Search for the cell housing the specified text and yield its [X, Y] center coordinate. 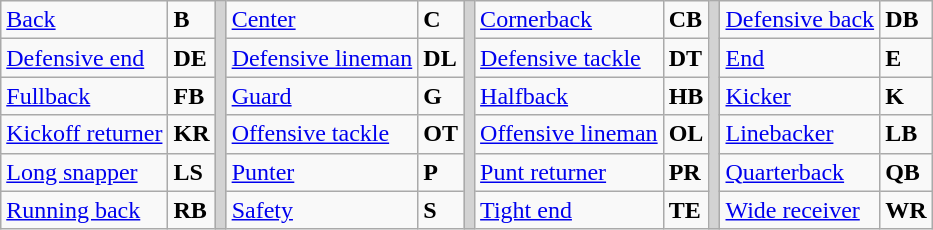
Punt returner [570, 172]
G [441, 96]
Defensive tackle [570, 58]
B [192, 20]
Fullback [84, 96]
DT [686, 58]
WR [906, 210]
Kickoff returner [84, 134]
RB [192, 210]
FB [192, 96]
Guard [322, 96]
Tight end [570, 210]
QB [906, 172]
OT [441, 134]
Linebacker [800, 134]
DB [906, 20]
Back [84, 20]
S [441, 210]
TE [686, 210]
Kicker [800, 96]
Defensive end [84, 58]
Wide receiver [800, 210]
Quarterback [800, 172]
KR [192, 134]
Punter [322, 172]
LS [192, 172]
Safety [322, 210]
LB [906, 134]
DL [441, 58]
Defensive lineman [322, 58]
OL [686, 134]
End [800, 58]
Halfback [570, 96]
DE [192, 58]
Cornerback [570, 20]
Long snapper [84, 172]
E [906, 58]
CB [686, 20]
PR [686, 172]
C [441, 20]
K [906, 96]
Offensive lineman [570, 134]
HB [686, 96]
Running back [84, 210]
P [441, 172]
Center [322, 20]
Defensive back [800, 20]
Offensive tackle [322, 134]
